Return the [x, y] coordinate for the center point of the cell that contains the specified text.  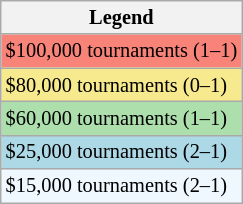
$60,000 tournaments (1–1) [122, 118]
$80,000 tournaments (0–1) [122, 85]
Legend [122, 17]
$25,000 tournaments (2–1) [122, 152]
$15,000 tournaments (2–1) [122, 186]
$100,000 tournaments (1–1) [122, 51]
